Capture the cell that displays the provided text and extract its (x, y) central coordinate. 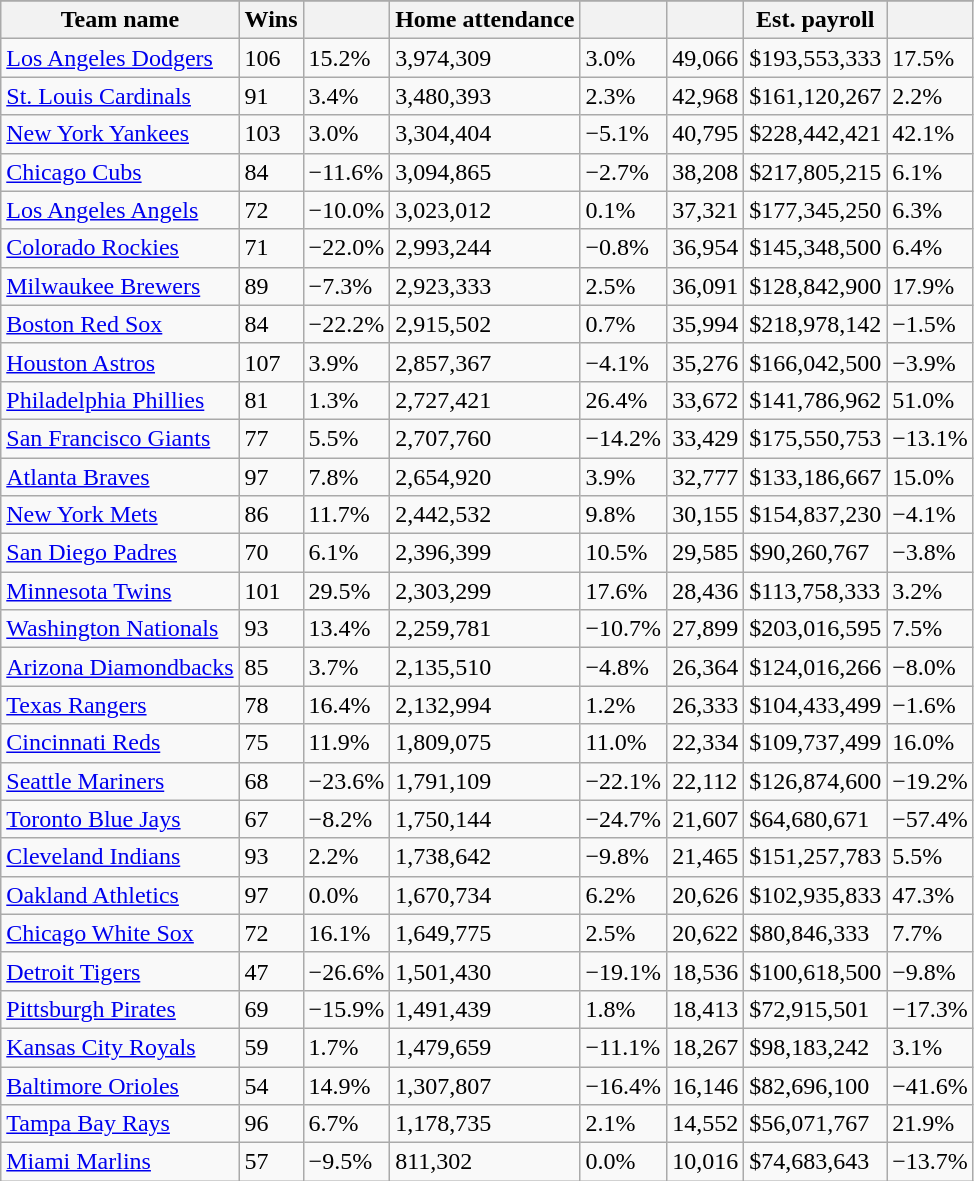
Philadelphia Phillies (120, 400)
57 (271, 1162)
1,670,734 (485, 895)
Detroit Tigers (120, 971)
26,364 (706, 667)
47.3% (930, 895)
3,480,393 (485, 96)
$90,260,767 (816, 553)
−15.9% (346, 1009)
81 (271, 400)
13.4% (346, 629)
Toronto Blue Jays (120, 819)
6.4% (930, 248)
37,321 (706, 210)
0.7% (624, 324)
$64,680,671 (816, 819)
75 (271, 743)
11.0% (624, 743)
107 (271, 362)
Cleveland Indians (120, 857)
51.0% (930, 400)
2.1% (624, 1124)
86 (271, 515)
2,259,781 (485, 629)
$175,550,753 (816, 438)
−10.7% (624, 629)
$126,874,600 (816, 781)
$228,442,421 (816, 134)
20,622 (706, 933)
16.0% (930, 743)
47 (271, 971)
1,479,659 (485, 1047)
Milwaukee Brewers (120, 286)
$72,915,501 (816, 1009)
59 (271, 1047)
3,304,404 (485, 134)
40,795 (706, 134)
1,750,144 (485, 819)
Wins (271, 20)
−5.1% (624, 134)
−4.8% (624, 667)
−19.2% (930, 781)
−22.0% (346, 248)
811,302 (485, 1162)
20,626 (706, 895)
$56,071,767 (816, 1124)
69 (271, 1009)
Pittsburgh Pirates (120, 1009)
1,501,430 (485, 971)
3.2% (930, 591)
2,442,532 (485, 515)
−3.8% (930, 553)
−57.4% (930, 819)
2,132,994 (485, 705)
1,809,075 (485, 743)
−8.2% (346, 819)
18,536 (706, 971)
22,334 (706, 743)
3.1% (930, 1047)
15.0% (930, 477)
Tampa Bay Rays (120, 1124)
Baltimore Orioles (120, 1085)
7.8% (346, 477)
San Diego Padres (120, 553)
−13.1% (930, 438)
1,738,642 (485, 857)
6.2% (624, 895)
2,707,760 (485, 438)
70 (271, 553)
71 (271, 248)
3,023,012 (485, 210)
68 (271, 781)
3,974,309 (485, 58)
−3.9% (930, 362)
49,066 (706, 58)
$161,120,267 (816, 96)
18,413 (706, 1009)
38,208 (706, 172)
14.9% (346, 1085)
$102,935,833 (816, 895)
$151,257,783 (816, 857)
10,016 (706, 1162)
78 (271, 705)
6.3% (930, 210)
2.3% (624, 96)
−1.5% (930, 324)
21.9% (930, 1124)
−23.6% (346, 781)
18,267 (706, 1047)
2,654,920 (485, 477)
$128,842,900 (816, 286)
2,135,510 (485, 667)
0.1% (624, 210)
67 (271, 819)
Los Angeles Dodgers (120, 58)
−41.6% (930, 1085)
New York Yankees (120, 134)
33,429 (706, 438)
−17.3% (930, 1009)
2,857,367 (485, 362)
11.7% (346, 515)
$124,016,266 (816, 667)
1,491,439 (485, 1009)
−10.0% (346, 210)
$217,805,215 (816, 172)
21,607 (706, 819)
Cincinnati Reds (120, 743)
Est. payroll (816, 20)
29.5% (346, 591)
21,465 (706, 857)
$113,758,333 (816, 591)
$104,433,499 (816, 705)
1.3% (346, 400)
Chicago White Sox (120, 933)
−2.7% (624, 172)
33,672 (706, 400)
36,954 (706, 248)
$145,348,500 (816, 248)
Minnesota Twins (120, 591)
22,112 (706, 781)
−0.8% (624, 248)
106 (271, 58)
2,303,299 (485, 591)
96 (271, 1124)
85 (271, 667)
16,146 (706, 1085)
101 (271, 591)
St. Louis Cardinals (120, 96)
$80,846,333 (816, 933)
7.5% (930, 629)
1.2% (624, 705)
1,307,807 (485, 1085)
$177,345,250 (816, 210)
1,649,775 (485, 933)
1.7% (346, 1047)
16.1% (346, 933)
−19.1% (624, 971)
−1.6% (930, 705)
Miami Marlins (120, 1162)
−8.0% (930, 667)
2,993,244 (485, 248)
−24.7% (624, 819)
−26.6% (346, 971)
77 (271, 438)
Texas Rangers (120, 705)
San Francisco Giants (120, 438)
Seattle Mariners (120, 781)
Houston Astros (120, 362)
15.2% (346, 58)
6.7% (346, 1124)
29,585 (706, 553)
17.5% (930, 58)
32,777 (706, 477)
−7.3% (346, 286)
2,396,399 (485, 553)
Arizona Diamondbacks (120, 667)
Washington Nationals (120, 629)
89 (271, 286)
−22.1% (624, 781)
30,155 (706, 515)
$141,786,962 (816, 400)
17.6% (624, 591)
−22.2% (346, 324)
Atlanta Braves (120, 477)
26,333 (706, 705)
$203,016,595 (816, 629)
103 (271, 134)
$109,737,499 (816, 743)
$218,978,142 (816, 324)
$82,696,100 (816, 1085)
9.8% (624, 515)
17.9% (930, 286)
−11.1% (624, 1047)
$154,837,230 (816, 515)
35,994 (706, 324)
2,915,502 (485, 324)
10.5% (624, 553)
27,899 (706, 629)
Home attendance (485, 20)
1.8% (624, 1009)
1,791,109 (485, 781)
$98,183,242 (816, 1047)
$166,042,500 (816, 362)
−14.2% (624, 438)
$74,683,643 (816, 1162)
36,091 (706, 286)
26.4% (624, 400)
−16.4% (624, 1085)
11.9% (346, 743)
1,178,735 (485, 1124)
$193,553,333 (816, 58)
Los Angeles Angels (120, 210)
Boston Red Sox (120, 324)
54 (271, 1085)
42,968 (706, 96)
7.7% (930, 933)
16.4% (346, 705)
−13.7% (930, 1162)
Team name (120, 20)
−11.6% (346, 172)
Colorado Rockies (120, 248)
Chicago Cubs (120, 172)
91 (271, 96)
2,727,421 (485, 400)
35,276 (706, 362)
New York Mets (120, 515)
$100,618,500 (816, 971)
28,436 (706, 591)
14,552 (706, 1124)
$133,186,667 (816, 477)
3.7% (346, 667)
−9.5% (346, 1162)
Kansas City Royals (120, 1047)
2,923,333 (485, 286)
42.1% (930, 134)
3.4% (346, 96)
3,094,865 (485, 172)
Oakland Athletics (120, 895)
